Output the [x, y] coordinate of the center of the cell containing the given text.  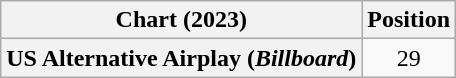
29 [409, 58]
Chart (2023) [182, 20]
Position [409, 20]
US Alternative Airplay (Billboard) [182, 58]
